Extract the [x, y] coordinate from the center of the cell holding the provided text.  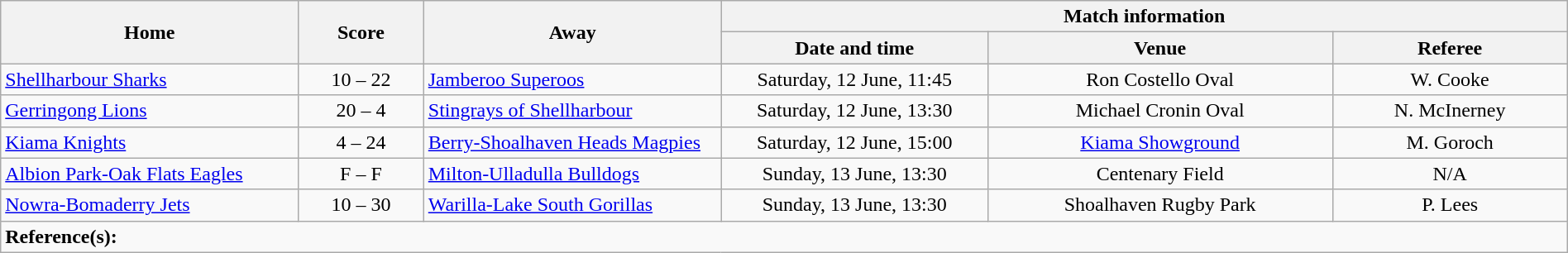
Shoalhaven Rugby Park [1159, 205]
Warilla-Lake South Gorillas [572, 205]
Berry-Shoalhaven Heads Magpies [572, 142]
Albion Park-Oak Flats Eagles [150, 174]
Michael Cronin Oval [1159, 111]
Venue [1159, 48]
10 – 22 [361, 79]
Kiama Knights [150, 142]
Milton-Ulladulla Bulldogs [572, 174]
Centenary Field [1159, 174]
Stingrays of Shellharbour [572, 111]
20 – 4 [361, 111]
M. Goroch [1450, 142]
Gerringong Lions [150, 111]
N. McInerney [1450, 111]
Kiama Showground [1159, 142]
Saturday, 12 June, 13:30 [854, 111]
Reference(s): [784, 236]
N/A [1450, 174]
Jamberoo Superoos [572, 79]
4 – 24 [361, 142]
Match information [1145, 17]
Nowra-Bomaderry Jets [150, 205]
Saturday, 12 June, 11:45 [854, 79]
Score [361, 32]
F – F [361, 174]
10 – 30 [361, 205]
Referee [1450, 48]
Ron Costello Oval [1159, 79]
Home [150, 32]
Saturday, 12 June, 15:00 [854, 142]
Date and time [854, 48]
P. Lees [1450, 205]
W. Cooke [1450, 79]
Away [572, 32]
Shellharbour Sharks [150, 79]
